Return (X, Y) of the center of cell containing provided text 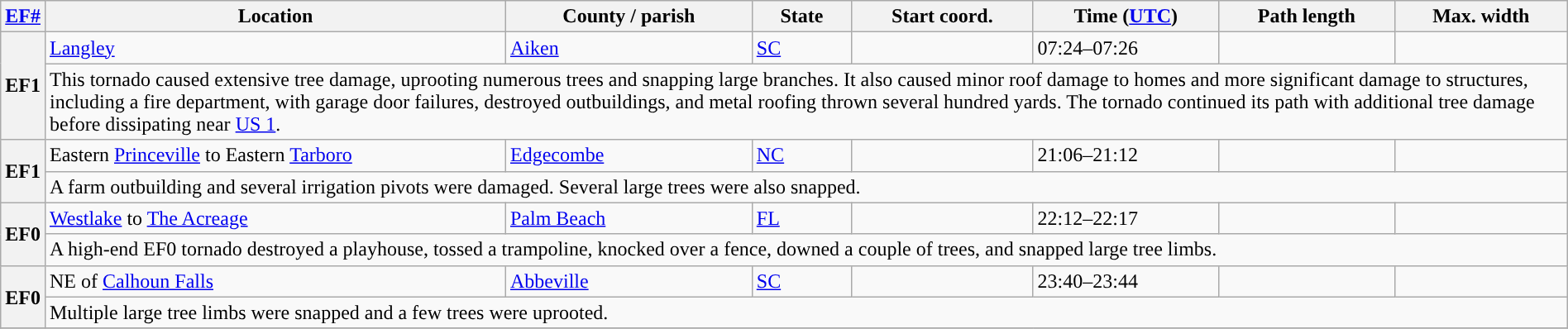
Multiple large tree limbs were snapped and a few trees were uprooted. (806, 312)
Location (275, 17)
Palm Beach (629, 218)
Aiken (629, 48)
State (801, 17)
21:06–21:12 (1126, 155)
22:12–22:17 (1126, 218)
FL (801, 218)
EF# (23, 17)
Path length (1307, 17)
NE of Calhoun Falls (275, 281)
Langley (275, 48)
23:40–23:44 (1126, 281)
A high-end EF0 tornado destroyed a playhouse, tossed a trampoline, knocked over a fence, downed a couple of trees, and snapped large tree limbs. (806, 250)
Time (UTC) (1126, 17)
Max. width (1480, 17)
Abbeville (629, 281)
A farm outbuilding and several irrigation pivots were damaged. Several large trees were also snapped. (806, 187)
Westlake to The Acreage (275, 218)
County / parish (629, 17)
NC (801, 155)
Start coord. (943, 17)
07:24–07:26 (1126, 48)
Edgecombe (629, 155)
Eastern Princeville to Eastern Tarboro (275, 155)
